For the text-containing cell, return its midpoint in (x, y) coordinate format. 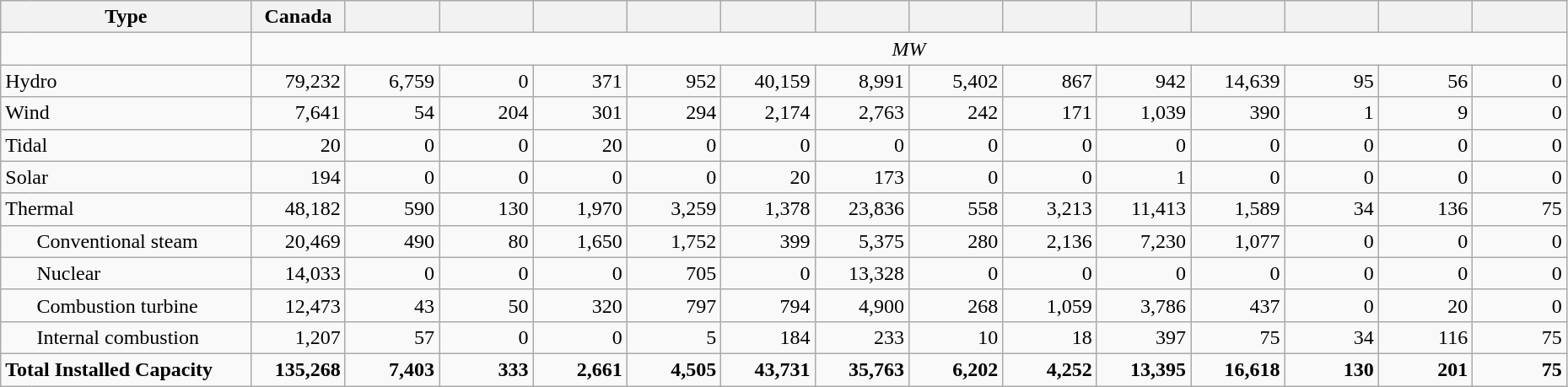
Nuclear (142, 273)
797 (673, 305)
490 (391, 241)
18 (1049, 337)
1,589 (1238, 209)
1,752 (673, 241)
56 (1425, 81)
184 (768, 337)
50 (486, 305)
MW (909, 49)
1,970 (580, 209)
4,505 (673, 369)
5,375 (862, 241)
320 (580, 305)
Wind (127, 113)
233 (862, 337)
1,207 (299, 337)
3,786 (1144, 305)
6,759 (391, 81)
371 (580, 81)
333 (486, 369)
6,202 (955, 369)
3,213 (1049, 209)
5 (673, 337)
23,836 (862, 209)
268 (955, 305)
5,402 (955, 81)
95 (1331, 81)
1,378 (768, 209)
Solar (127, 177)
952 (673, 81)
399 (768, 241)
135,268 (299, 369)
80 (486, 241)
20,469 (299, 241)
Canada (299, 17)
116 (1425, 337)
867 (1049, 81)
590 (391, 209)
8,991 (862, 81)
Thermal (127, 209)
Tidal (127, 145)
Internal combustion (142, 337)
40,159 (768, 81)
16,618 (1238, 369)
201 (1425, 369)
3,259 (673, 209)
1,059 (1049, 305)
204 (486, 113)
54 (391, 113)
171 (1049, 113)
280 (955, 241)
Hydro (127, 81)
35,763 (862, 369)
13,395 (1144, 369)
9 (1425, 113)
7,230 (1144, 241)
1,077 (1238, 241)
43 (391, 305)
136 (1425, 209)
294 (673, 113)
2,763 (862, 113)
437 (1238, 305)
301 (580, 113)
Conventional steam (142, 241)
2,174 (768, 113)
7,403 (391, 369)
14,033 (299, 273)
43,731 (768, 369)
12,473 (299, 305)
2,136 (1049, 241)
242 (955, 113)
57 (391, 337)
Total Installed Capacity (127, 369)
1,650 (580, 241)
1,039 (1144, 113)
4,900 (862, 305)
194 (299, 177)
13,328 (862, 273)
Combustion turbine (142, 305)
7,641 (299, 113)
942 (1144, 81)
79,232 (299, 81)
48,182 (299, 209)
11,413 (1144, 209)
2,661 (580, 369)
705 (673, 273)
4,252 (1049, 369)
10 (955, 337)
14,639 (1238, 81)
794 (768, 305)
558 (955, 209)
390 (1238, 113)
Type (127, 17)
397 (1144, 337)
173 (862, 177)
